Provide the (x, y) coordinate of the cell's center where the given text is located.  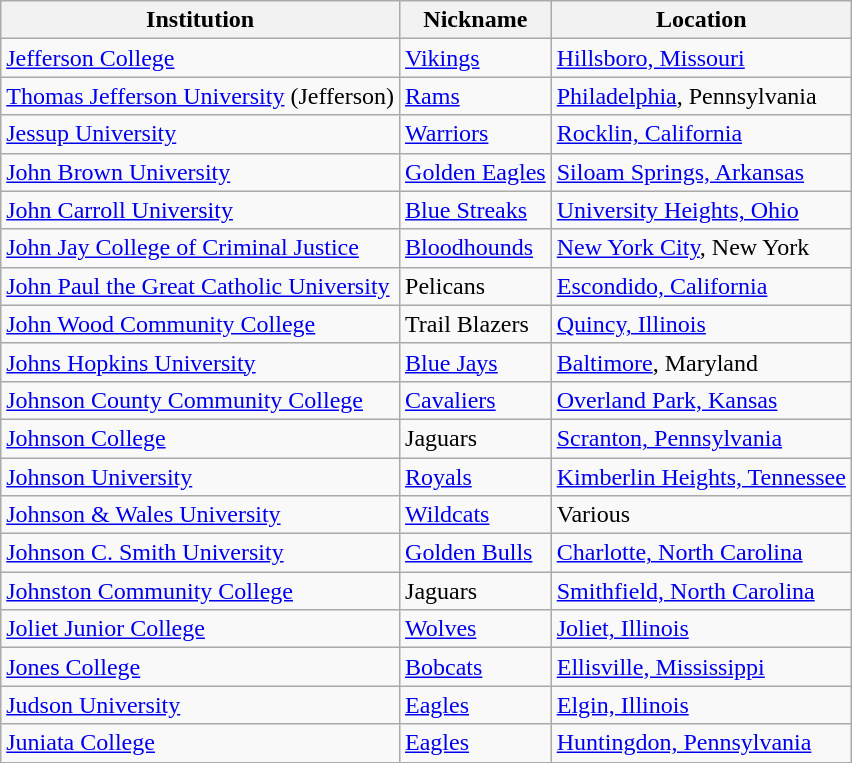
Royals (476, 477)
Institution (200, 20)
Jefferson College (200, 58)
Ellisville, Mississippi (701, 667)
Huntingdon, Pennsylvania (701, 743)
Johnson University (200, 477)
Escondido, California (701, 286)
Johnson & Wales University (200, 515)
Vikings (476, 58)
John Wood Community College (200, 324)
John Brown University (200, 172)
John Carroll University (200, 210)
Rams (476, 96)
Johnson C. Smith University (200, 553)
Bobcats (476, 667)
Elgin, Illinois (701, 705)
Wildcats (476, 515)
John Paul the Great Catholic University (200, 286)
Warriors (476, 134)
Johns Hopkins University (200, 362)
Johnson College (200, 438)
Wolves (476, 629)
Various (701, 515)
Kimberlin Heights, Tennessee (701, 477)
Location (701, 20)
Joliet Junior College (200, 629)
University Heights, Ohio (701, 210)
Jones College (200, 667)
Thomas Jefferson University (Jefferson) (200, 96)
Johnson County Community College (200, 400)
Rocklin, California (701, 134)
Quincy, Illinois (701, 324)
Hillsboro, Missouri (701, 58)
Pelicans (476, 286)
Trail Blazers (476, 324)
Golden Eagles (476, 172)
Bloodhounds (476, 248)
Golden Bulls (476, 553)
New York City, New York (701, 248)
Joliet, Illinois (701, 629)
Baltimore, Maryland (701, 362)
Juniata College (200, 743)
Blue Streaks (476, 210)
Blue Jays (476, 362)
Scranton, Pennsylvania (701, 438)
Nickname (476, 20)
Cavaliers (476, 400)
Charlotte, North Carolina (701, 553)
Philadelphia, Pennsylvania (701, 96)
Judson University (200, 705)
Jessup University (200, 134)
Johnston Community College (200, 591)
John Jay College of Criminal Justice (200, 248)
Siloam Springs, Arkansas (701, 172)
Smithfield, North Carolina (701, 591)
Overland Park, Kansas (701, 400)
